Return [X, Y] of the center of cell containing provided text 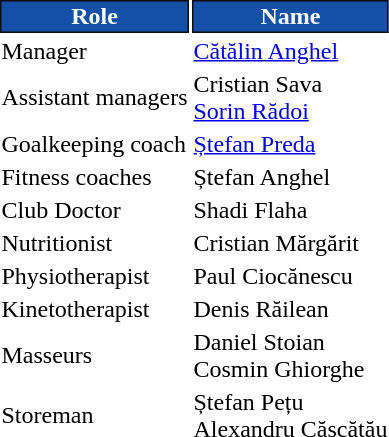
Paul Ciocănescu [290, 276]
Fitness coaches [94, 177]
Manager [94, 51]
Physiotherapist [94, 276]
Goalkeeping coach [94, 144]
Ștefan Anghel [290, 177]
Nutritionist [94, 243]
Shadi Flaha [290, 210]
Assistant managers [94, 98]
Daniel Stoian Cosmin Ghiorghe [290, 356]
Ștefan Preda [290, 144]
Masseurs [94, 356]
Name [290, 16]
Cristian Mărgărit [290, 243]
Kinetotherapist [94, 309]
Cristian Sava Sorin Rădoi [290, 98]
Club Doctor [94, 210]
Role [94, 16]
Cătălin Anghel [290, 51]
Denis Răilean [290, 309]
